Output the [X, Y] coordinate of the center of the cell containing the given text.  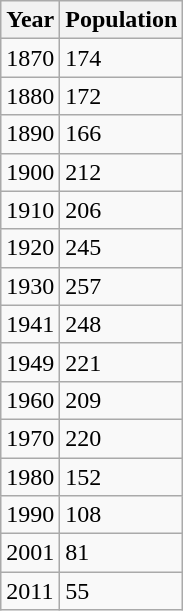
257 [122, 286]
1910 [30, 210]
212 [122, 172]
1949 [30, 362]
1930 [30, 286]
221 [122, 362]
166 [122, 134]
2011 [30, 591]
1980 [30, 477]
152 [122, 477]
81 [122, 553]
Population [122, 20]
108 [122, 515]
1941 [30, 324]
209 [122, 400]
Year [30, 20]
206 [122, 210]
1900 [30, 172]
1990 [30, 515]
172 [122, 96]
1880 [30, 96]
1960 [30, 400]
245 [122, 248]
248 [122, 324]
1920 [30, 248]
1890 [30, 134]
1970 [30, 438]
174 [122, 58]
1870 [30, 58]
220 [122, 438]
2001 [30, 553]
55 [122, 591]
